Extract the [X, Y] coordinate from the center of the cell holding the provided text.  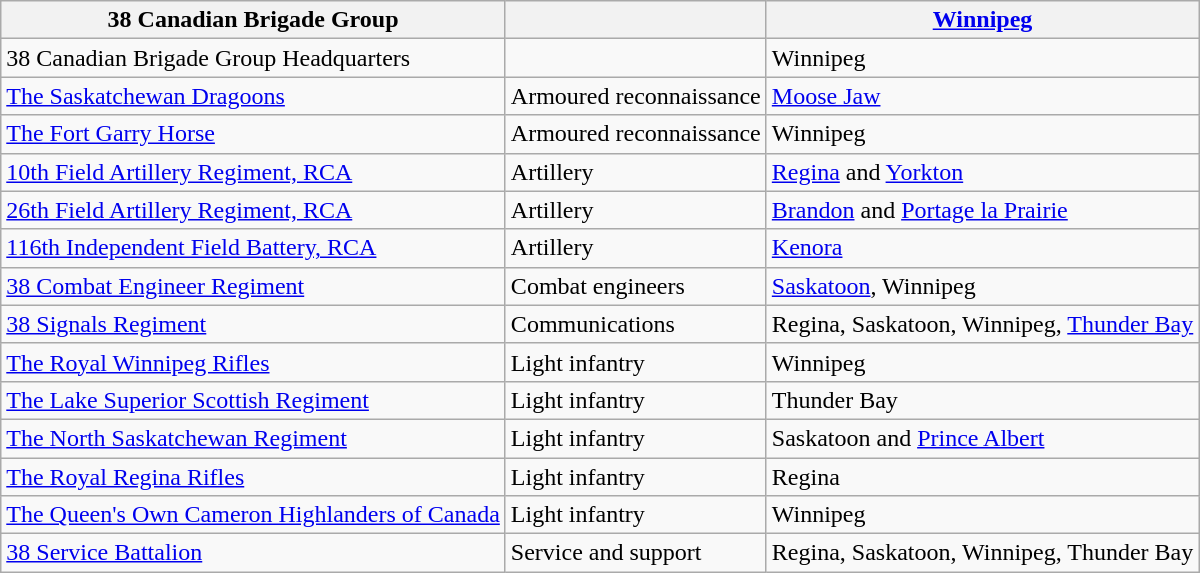
The Queen's Own Cameron Highlanders of Canada [254, 515]
38 Canadian Brigade Group [254, 20]
Saskatoon, Winnipeg [982, 286]
26th Field Artillery Regiment, RCA [254, 210]
The North Saskatchewan Regiment [254, 438]
38 Combat Engineer Regiment [254, 286]
Saskatoon and Prince Albert [982, 438]
Communications [636, 324]
The Royal Winnipeg Rifles [254, 362]
The Saskatchewan Dragoons [254, 96]
Moose Jaw [982, 96]
10th Field Artillery Regiment, RCA [254, 172]
Service and support [636, 553]
116th Independent Field Battery, RCA [254, 248]
Combat engineers [636, 286]
Thunder Bay [982, 400]
Regina and Yorkton [982, 172]
38 Signals Regiment [254, 324]
The Royal Regina Rifles [254, 477]
Brandon and Portage la Prairie [982, 210]
Regina [982, 477]
The Lake Superior Scottish Regiment [254, 400]
Kenora [982, 248]
The Fort Garry Horse [254, 134]
38 Canadian Brigade Group Headquarters [254, 58]
38 Service Battalion [254, 553]
